Determine the [X, Y] coordinate at the center of the cell enclosing the given text.  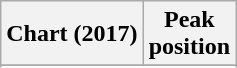
Peakposition [189, 34]
Chart (2017) [72, 34]
